Find where the given text appears and provide that cell's center as (X, Y) coordinate. 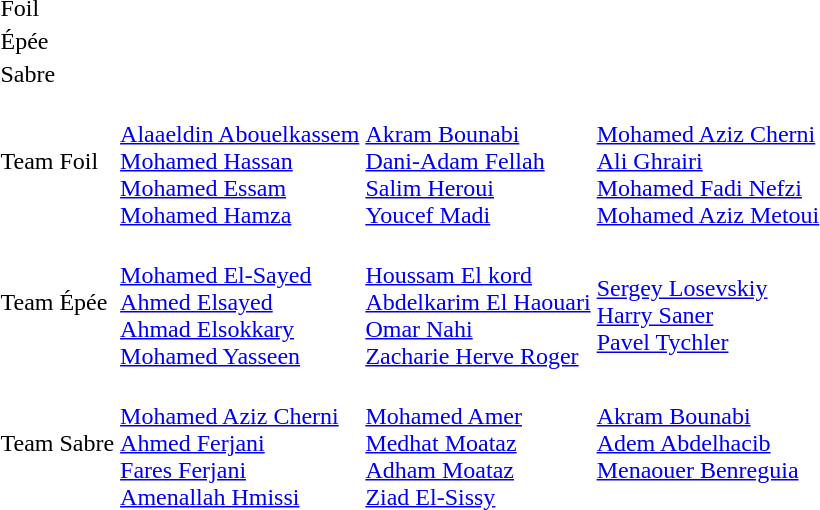
Alaaeldin AbouelkassemMohamed HassanMohamed EssamMohamed Hamza (240, 161)
Akram BounabiDani-Adam FellahSalim HerouiYoucef Madi (478, 161)
Houssam El kordAbdelkarim El HaouariOmar NahiZacharie Herve Roger (478, 302)
Mohamed El-SayedAhmed ElsayedAhmad ElsokkaryMohamed Yasseen (240, 302)
